For the text-containing cell, return its midpoint in [X, Y] coordinate format. 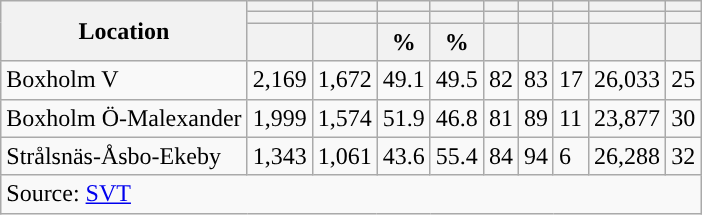
1,061 [344, 156]
32 [684, 156]
84 [500, 156]
1,343 [280, 156]
30 [684, 118]
Strålsnäs-Åsbo-Ekeby [124, 156]
49.5 [456, 80]
11 [570, 118]
81 [500, 118]
Boxholm Ö-Malexander [124, 118]
1,574 [344, 118]
26,033 [628, 80]
83 [536, 80]
17 [570, 80]
55.4 [456, 156]
1,672 [344, 80]
1,999 [280, 118]
26,288 [628, 156]
23,877 [628, 118]
43.6 [404, 156]
51.9 [404, 118]
Boxholm V [124, 80]
82 [500, 80]
94 [536, 156]
25 [684, 80]
Location [124, 31]
49.1 [404, 80]
6 [570, 156]
2,169 [280, 80]
89 [536, 118]
Source: SVT [351, 194]
46.8 [456, 118]
